Scan for the cell matching the given text and deliver its [X, Y] coordinate at center. 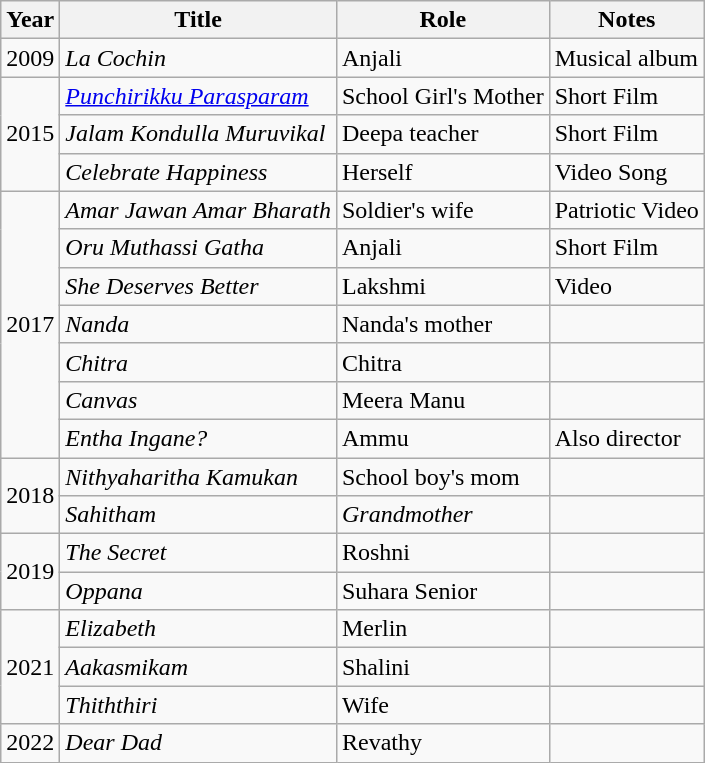
Herself [442, 172]
Oppana [198, 591]
Revathy [442, 743]
2019 [30, 572]
Amar Jawan Amar Bharath [198, 210]
2021 [30, 667]
School Girl's Mother [442, 96]
The Secret [198, 553]
Shalini [442, 667]
Video Song [626, 172]
Jalam Kondulla Muruvikal [198, 134]
Ammu [442, 438]
2015 [30, 134]
Entha Ingane? [198, 438]
Sahitham [198, 515]
Wife [442, 705]
Celebrate Happiness [198, 172]
Video [626, 286]
2009 [30, 58]
Elizabeth [198, 629]
She Deserves Better [198, 286]
Thiththiri [198, 705]
2022 [30, 743]
Nanda [198, 324]
Lakshmi [442, 286]
Nithyaharitha Kamukan [198, 477]
Musical album [626, 58]
Oru Muthassi Gatha [198, 248]
Dear Dad [198, 743]
Notes [626, 20]
Patriotic Video [626, 210]
Year [30, 20]
Canvas [198, 400]
La Cochin [198, 58]
Suhara Senior [442, 591]
Roshni [442, 553]
Grandmother [442, 515]
2017 [30, 324]
Nanda's mother [442, 324]
Merlin [442, 629]
2018 [30, 496]
Meera Manu [442, 400]
Aakasmikam [198, 667]
Soldier's wife [442, 210]
Punchirikku Parasparam [198, 96]
Title [198, 20]
Also director [626, 438]
Role [442, 20]
Deepa teacher [442, 134]
School boy's mom [442, 477]
